Provide the [x, y] coordinate of the cell's center where the given text is located.  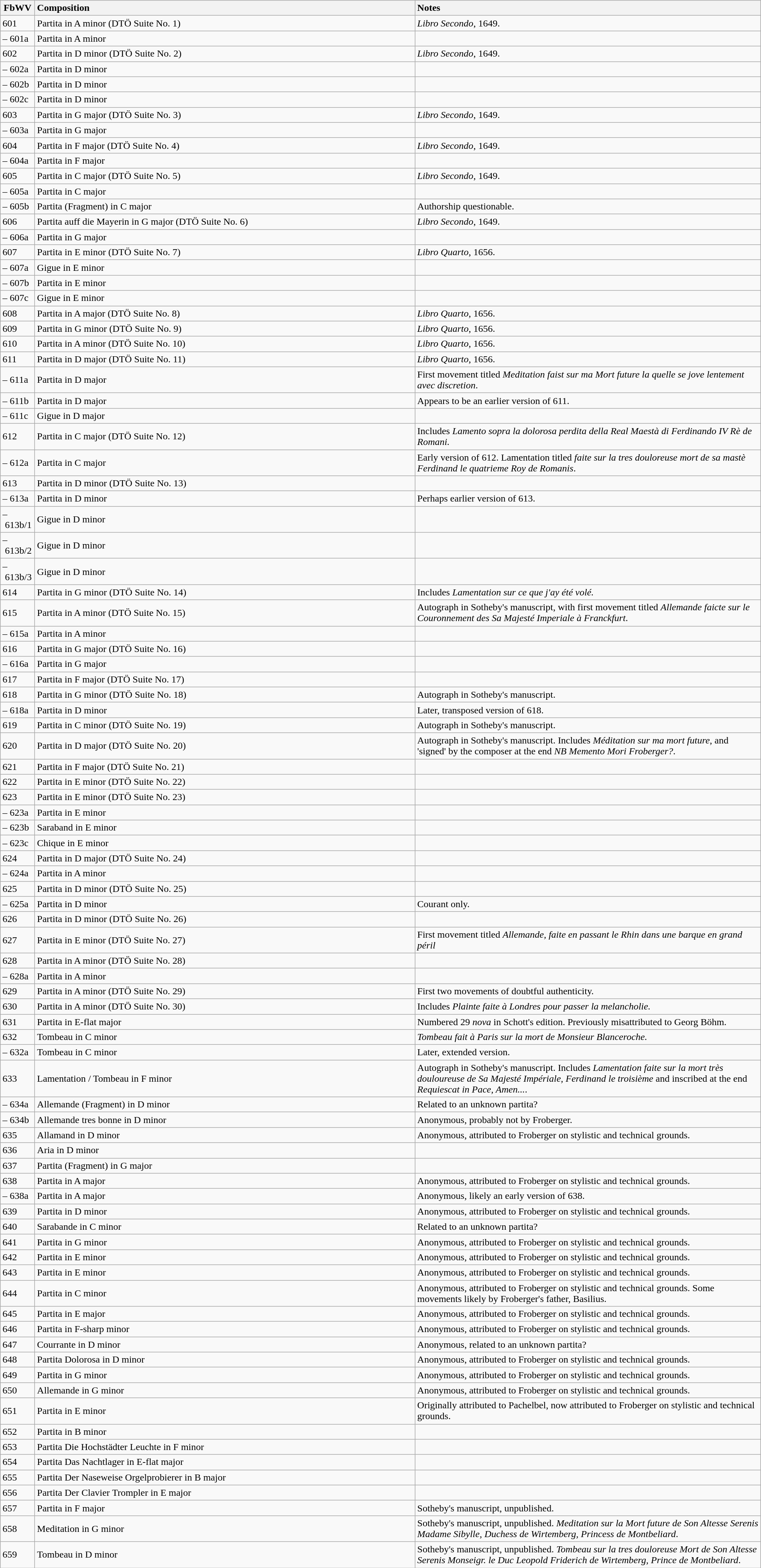
Courrante in D minor [225, 1345]
Anonymous, probably not by Froberger. [588, 1120]
624 [18, 858]
Partita in E minor (DTÖ Suite No. 7) [225, 252]
Chique in E minor [225, 843]
630 [18, 1006]
608 [18, 313]
Partita in A minor (DTÖ Suite No. 15) [225, 613]
636 [18, 1150]
Anonymous, attributed to Froberger on stylistic and technical grounds. Some movements likely by Froberger's father, Basilius. [588, 1293]
– 624a [18, 873]
627 [18, 940]
– 612a [18, 462]
610 [18, 344]
622 [18, 782]
Originally attributed to Pachelbel, now attributed to Froberger on stylistic and technical grounds. [588, 1411]
631 [18, 1022]
Partita in E minor (DTÖ Suite No. 27) [225, 940]
– 605a [18, 191]
Allemande in G minor [225, 1390]
Partita in B minor [225, 1432]
– 613b/2 [18, 546]
Partita in G minor (DTÖ Suite No. 9) [225, 329]
611 [18, 359]
Numbered 29 nova in Schott's edition. Previously misattributed to Georg Böhm. [588, 1022]
606 [18, 222]
656 [18, 1493]
Partita in A major (DTÖ Suite No. 8) [225, 313]
641 [18, 1242]
646 [18, 1329]
Allamand in D minor [225, 1135]
Partita in F-sharp minor [225, 1329]
Partita Die Hochstädter Leuchte in F minor [225, 1447]
Partita in G major (DTÖ Suite No. 16) [225, 649]
– 634b [18, 1120]
– 602c [18, 100]
Sarabande in C minor [225, 1227]
652 [18, 1432]
626 [18, 919]
658 [18, 1529]
644 [18, 1293]
Partita in F major (DTÖ Suite No. 4) [225, 145]
Partita Der Clavier Trompler in E major [225, 1493]
Partita (Fragment) in C major [225, 207]
First movement titled Allemande, faite en passant le Rhin dans une barque en grand péril [588, 940]
Allemande (Fragment) in D minor [225, 1105]
– 625a [18, 904]
First two movements of doubtful authenticity. [588, 991]
602 [18, 54]
– 613b/1 [18, 519]
– 604a [18, 160]
623 [18, 797]
– 634a [18, 1105]
Partita in E-flat major [225, 1022]
Notes [588, 8]
Partita in C minor (DTÖ Suite No. 19) [225, 725]
Anonymous, likely an early version of 638. [588, 1196]
Partita in G major (DTÖ Suite No. 3) [225, 115]
621 [18, 767]
657 [18, 1508]
Partita in A minor (DTÖ Suite No. 30) [225, 1006]
Includes Lamento sopra la dolorosa perdita della Real Maestà di Ferdinando IV Rè de Romani. [588, 437]
Partita in D minor (DTÖ Suite No. 26) [225, 919]
Partita in D major (DTÖ Suite No. 24) [225, 858]
– 638a [18, 1196]
– 611a [18, 380]
643 [18, 1272]
618 [18, 695]
Partita in D major (DTÖ Suite No. 20) [225, 745]
647 [18, 1345]
Later, transposed version of 618. [588, 710]
Saraband in E minor [225, 828]
– 606a [18, 237]
– 607b [18, 283]
Partita in G minor (DTÖ Suite No. 14) [225, 592]
617 [18, 679]
Meditation in G minor [225, 1529]
– 607c [18, 298]
– 602a [18, 69]
637 [18, 1166]
Allemande tres bonne in D minor [225, 1120]
Authorship questionable. [588, 207]
632 [18, 1037]
648 [18, 1360]
612 [18, 437]
Partita in E minor (DTÖ Suite No. 23) [225, 797]
Partita Der Naseweise Orgelprobierer in B major [225, 1477]
Partita in A minor (DTÖ Suite No. 1) [225, 23]
Partita Dolorosa in D minor [225, 1360]
– 616a [18, 664]
633 [18, 1079]
639 [18, 1211]
655 [18, 1477]
Partita in D minor (DTÖ Suite No. 2) [225, 54]
Autograph in Sotheby's manuscript, with first movement titled Allemande faicte sur le Couronnement des Sa Majesté Imperiale à Franckfurt. [588, 613]
– 611b [18, 400]
Includes Plainte faite à Londres pour passer la melancholie. [588, 1006]
620 [18, 745]
– 613b/3 [18, 571]
616 [18, 649]
Autograph in Sotheby's manuscript. Includes Méditation sur ma mort future, and 'signed' by the composer at the end NB Memento Mori Froberger?. [588, 745]
Partita auff die Mayerin in G major (DTÖ Suite No. 6) [225, 222]
Partita in A minor (DTÖ Suite No. 10) [225, 344]
Tombeau fait à Paris sur la mort de Monsieur Blanceroche. [588, 1037]
629 [18, 991]
Aria in D minor [225, 1150]
Partita in D minor (DTÖ Suite No. 25) [225, 889]
Partita in C major (DTÖ Suite No. 5) [225, 176]
Early version of 612. Lamentation titled faite sur la tres douloreuse mort de sa mastè Ferdinand le quatrieme Roy de Romanis. [588, 462]
Partita in D minor (DTÖ Suite No. 13) [225, 483]
Partita in E major [225, 1314]
Partita in C major (DTÖ Suite No. 12) [225, 437]
Partita in F major (DTÖ Suite No. 17) [225, 679]
Includes Lamentation sur ce que j'ay été volé. [588, 592]
– 602b [18, 84]
Tombeau in D minor [225, 1554]
614 [18, 592]
– 601a [18, 39]
Anonymous, related to an unknown partita? [588, 1345]
638 [18, 1181]
Appears to be an earlier version of 611. [588, 400]
628 [18, 961]
Partita Das Nachtlager in E-flat major [225, 1462]
625 [18, 889]
Partita (Fragment) in G major [225, 1166]
– 623c [18, 843]
Composition [225, 8]
601 [18, 23]
Lamentation / Tombeau in F minor [225, 1079]
649 [18, 1375]
640 [18, 1227]
Later, extended version. [588, 1052]
– 623b [18, 828]
– 628a [18, 976]
– 618a [18, 710]
635 [18, 1135]
– 615a [18, 634]
659 [18, 1554]
654 [18, 1462]
653 [18, 1447]
613 [18, 483]
650 [18, 1390]
– 607a [18, 268]
Perhaps earlier version of 613. [588, 499]
Partita in C minor [225, 1293]
607 [18, 252]
Gigue in D major [225, 416]
645 [18, 1314]
651 [18, 1411]
Partita in D major (DTÖ Suite No. 11) [225, 359]
– 632a [18, 1052]
– 611c [18, 416]
642 [18, 1257]
603 [18, 115]
FbWV [18, 8]
Partita in A minor (DTÖ Suite No. 28) [225, 961]
Partita in F major (DTÖ Suite No. 21) [225, 767]
604 [18, 145]
Partita in E minor (DTÖ Suite No. 22) [225, 782]
– 613a [18, 499]
605 [18, 176]
– 605b [18, 207]
Courant only. [588, 904]
615 [18, 613]
619 [18, 725]
Partita in A minor (DTÖ Suite No. 29) [225, 991]
– 603a [18, 130]
First movement titled Meditation faist sur ma Mort future la quelle se jove lentement avec discretion. [588, 380]
609 [18, 329]
Partita in G minor (DTÖ Suite No. 18) [225, 695]
Sotheby's manuscript, unpublished. [588, 1508]
– 623a [18, 812]
